Scan for the cell matching the given text and deliver its [x, y] coordinate at center. 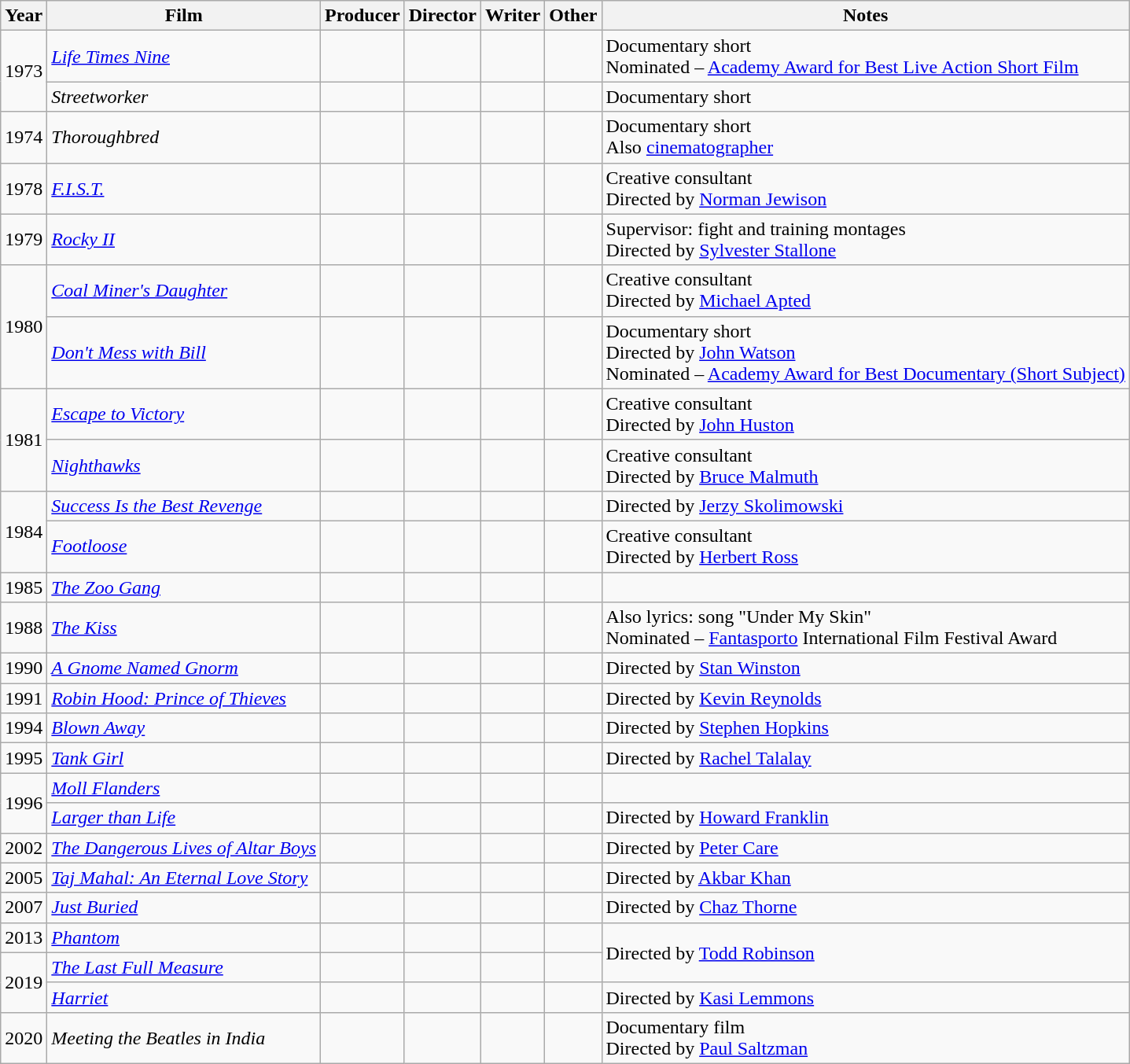
1984 [24, 532]
Coal Miner's Daughter [184, 291]
Directed by Peter Care [865, 848]
The Last Full Measure [184, 967]
Documentary short [865, 97]
Just Buried [184, 908]
1979 [24, 239]
Directed by Todd Robinson [865, 952]
1985 [24, 587]
Supervisor: fight and training montagesDirected by Sylvester Stallone [865, 239]
Creative consultantDirected by Herbert Ross [865, 546]
Also lyrics: song "Under My Skin"Nominated – Fantasporto International Film Festival Award [865, 628]
2019 [24, 982]
Taj Mahal: An Eternal Love Story [184, 878]
Directed by Rachel Talalay [865, 758]
Directed by Howard Franklin [865, 818]
Producer [363, 16]
Directed by Stephen Hopkins [865, 728]
The Kiss [184, 628]
Documentary shortDirected by John WatsonNominated – Academy Award for Best Documentary (Short Subject) [865, 352]
Don't Mess with Bill [184, 352]
Escape to Victory [184, 414]
1991 [24, 698]
Year [24, 16]
Phantom [184, 937]
2020 [24, 1038]
Nighthawks [184, 466]
F.I.S.T. [184, 189]
Director [442, 16]
Documentary filmDirected by Paul Saltzman [865, 1038]
1994 [24, 728]
Moll Flanders [184, 788]
Directed by Chaz Thorne [865, 908]
1981 [24, 440]
Creative consultantDirected by John Huston [865, 414]
A Gnome Named Gnorm [184, 668]
Writer [513, 16]
Success Is the Best Revenge [184, 506]
1988 [24, 628]
Meeting the Beatles in India [184, 1038]
Life Times Nine [184, 57]
Directed by Stan Winston [865, 668]
Rocky II [184, 239]
1996 [24, 803]
Larger than Life [184, 818]
Creative consultantDirected by Norman Jewison [865, 189]
Tank Girl [184, 758]
Documentary shortAlso cinematographer [865, 137]
2005 [24, 878]
Film [184, 16]
Thoroughbred [184, 137]
Blown Away [184, 728]
Directed by Jerzy Skolimowski [865, 506]
Notes [865, 16]
Documentary shortNominated – Academy Award for Best Live Action Short Film [865, 57]
Creative consultantDirected by Michael Apted [865, 291]
1978 [24, 189]
Directed by Kasi Lemmons [865, 997]
1990 [24, 668]
Directed by Akbar Khan [865, 878]
Directed by Kevin Reynolds [865, 698]
1974 [24, 137]
1980 [24, 327]
Footloose [184, 546]
2007 [24, 908]
1995 [24, 758]
Robin Hood: Prince of Thieves [184, 698]
The Dangerous Lives of Altar Boys [184, 848]
The Zoo Gang [184, 587]
Other [573, 16]
Creative consultantDirected by Bruce Malmuth [865, 466]
Harriet [184, 997]
1973 [24, 71]
2013 [24, 937]
Streetworker [184, 97]
2002 [24, 848]
